Identify which cell holds the provided text, then report its (X, Y) central coordinate. 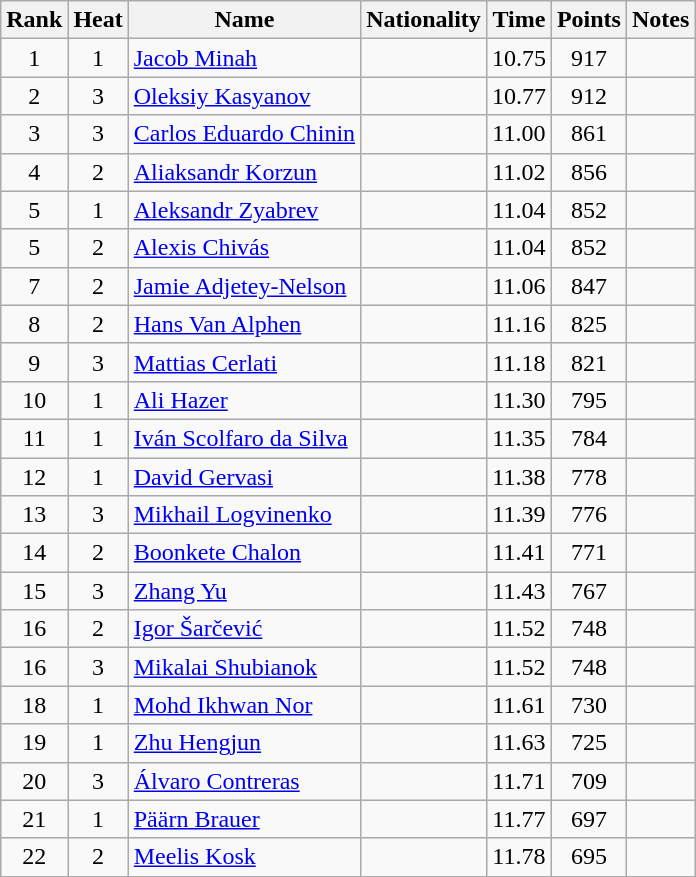
Mattias Cerlati (244, 362)
917 (588, 58)
Mohd Ikhwan Nor (244, 705)
10.77 (518, 96)
Nationality (424, 20)
19 (34, 743)
Meelis Kosk (244, 857)
11.43 (518, 591)
Igor Šarčević (244, 629)
David Gervasi (244, 477)
Oleksiy Kasyanov (244, 96)
7 (34, 286)
22 (34, 857)
767 (588, 591)
912 (588, 96)
771 (588, 553)
Zhu Hengjun (244, 743)
Mikalai Shubianok (244, 667)
778 (588, 477)
11.38 (518, 477)
697 (588, 819)
9 (34, 362)
Zhang Yu (244, 591)
725 (588, 743)
825 (588, 324)
Name (244, 20)
Päärn Brauer (244, 819)
Álvaro Contreras (244, 781)
10.75 (518, 58)
21 (34, 819)
Jacob Minah (244, 58)
13 (34, 515)
15 (34, 591)
Points (588, 20)
Notes (660, 20)
795 (588, 400)
11.63 (518, 743)
8 (34, 324)
10 (34, 400)
Aliaksandr Korzun (244, 172)
821 (588, 362)
Ali Hazer (244, 400)
11.18 (518, 362)
856 (588, 172)
Time (518, 20)
784 (588, 438)
Heat (98, 20)
Carlos Eduardo Chinin (244, 134)
847 (588, 286)
11.35 (518, 438)
11.41 (518, 553)
11.16 (518, 324)
Iván Scolfaro da Silva (244, 438)
14 (34, 553)
11.61 (518, 705)
11.78 (518, 857)
11.30 (518, 400)
11.71 (518, 781)
Jamie Adjetey-Nelson (244, 286)
11.06 (518, 286)
730 (588, 705)
Hans Van Alphen (244, 324)
11.00 (518, 134)
11 (34, 438)
861 (588, 134)
11.02 (518, 172)
Mikhail Logvinenko (244, 515)
776 (588, 515)
Alexis Chivás (244, 248)
20 (34, 781)
709 (588, 781)
695 (588, 857)
11.77 (518, 819)
Rank (34, 20)
4 (34, 172)
Boonkete Chalon (244, 553)
12 (34, 477)
18 (34, 705)
Aleksandr Zyabrev (244, 210)
11.39 (518, 515)
